Extract the (X, Y) coordinate from the center of the cell holding the provided text.  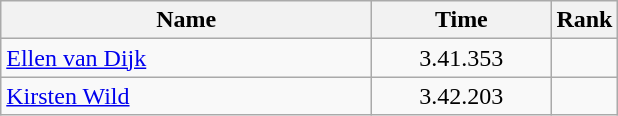
Name (186, 20)
3.41.353 (462, 58)
Rank (584, 20)
Ellen van Dijk (186, 58)
Time (462, 20)
Kirsten Wild (186, 96)
3.42.203 (462, 96)
